Capture the cell that displays the provided text and extract its [X, Y] central coordinate. 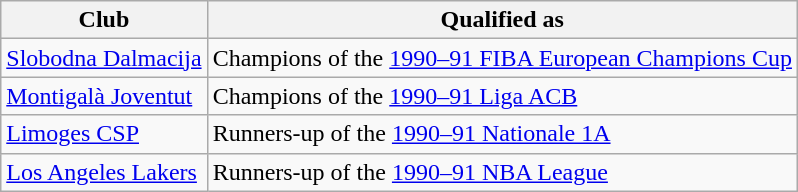
Los Angeles Lakers [104, 172]
Club [104, 20]
Montigalà Joventut [104, 96]
Limoges CSP [104, 134]
Runners-up of the 1990–91 Nationale 1A [502, 134]
Champions of the 1990–91 Liga ACB [502, 96]
Slobodna Dalmacija [104, 58]
Champions of the 1990–91 FIBA European Champions Cup [502, 58]
Runners-up of the 1990–91 NBA League [502, 172]
Qualified as [502, 20]
